Identify which cell holds the provided text, then report its [x, y] central coordinate. 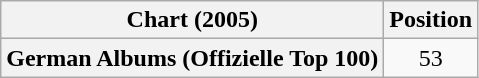
Chart (2005) [192, 20]
Position [431, 20]
53 [431, 58]
German Albums (Offizielle Top 100) [192, 58]
